Determine the [X, Y] coordinate at the center of the cell enclosing the given text.  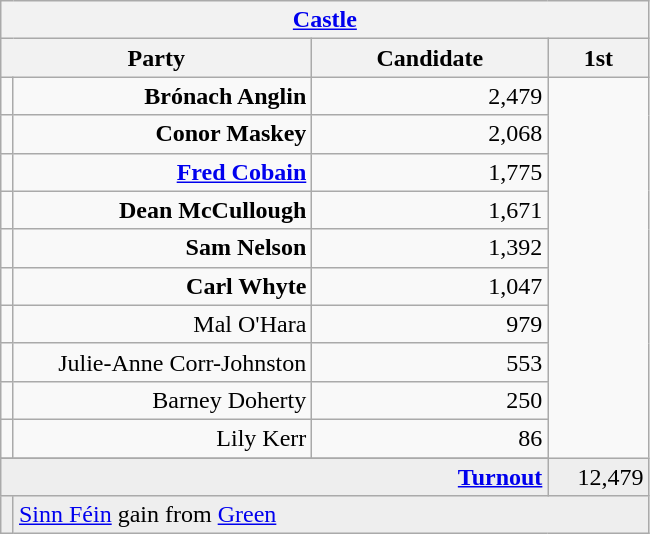
1,392 [430, 248]
2,068 [430, 134]
Dean McCullough [162, 210]
1,775 [430, 172]
Lily Kerr [162, 438]
86 [430, 438]
Carl Whyte [162, 286]
Brónach Anglin [162, 96]
Fred Cobain [162, 172]
1st [598, 58]
12,479 [598, 477]
Candidate [430, 58]
Turnout [274, 477]
979 [430, 324]
250 [430, 400]
Mal O'Hara [162, 324]
2,479 [430, 96]
Sinn Féin gain from Green [330, 515]
Castle [325, 20]
1,047 [430, 286]
Sam Nelson [162, 248]
553 [430, 362]
Party [156, 58]
Barney Doherty [162, 400]
Julie-Anne Corr-Johnston [162, 362]
Conor Maskey [162, 134]
1,671 [430, 210]
